Detect which cell encompasses the target text, then output its [x, y] center coordinate. 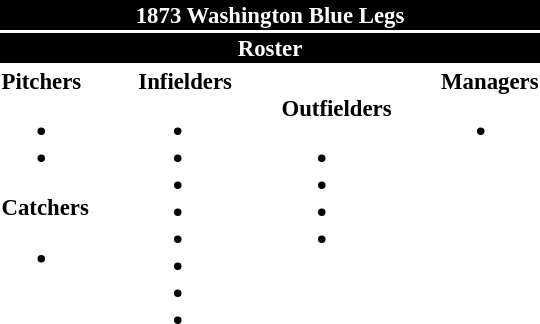
Roster [270, 48]
1873 Washington Blue Legs [270, 15]
